Provide the (X, Y) coordinate of the cell's center where the given text is located.  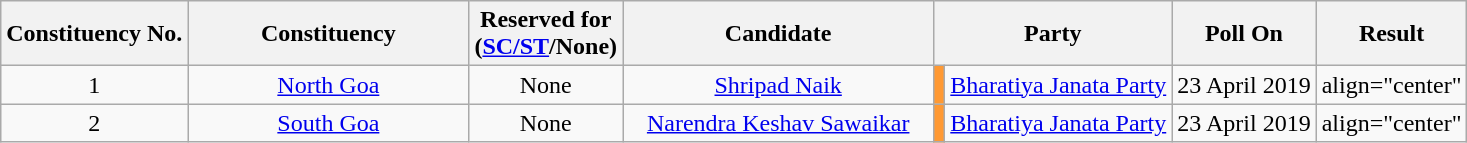
Constituency (328, 34)
Shripad Naik (778, 85)
Candidate (778, 34)
Poll On (1244, 34)
Reserved for(SC/ST/None) (546, 34)
North Goa (328, 85)
2 (94, 123)
South Goa (328, 123)
Narendra Keshav Sawaikar (778, 123)
Constituency No. (94, 34)
Result (1392, 34)
1 (94, 85)
Party (1053, 34)
